Find where the given text appears and provide that cell's center as [x, y] coordinate. 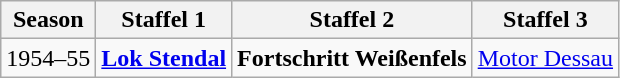
Season [48, 20]
Fortschritt Weißenfels [352, 58]
1954–55 [48, 58]
Staffel 1 [164, 20]
Lok Stendal [164, 58]
Staffel 2 [352, 20]
Staffel 3 [545, 20]
Motor Dessau [545, 58]
